Return the [x, y] coordinate for the center point of the cell that contains the specified text.  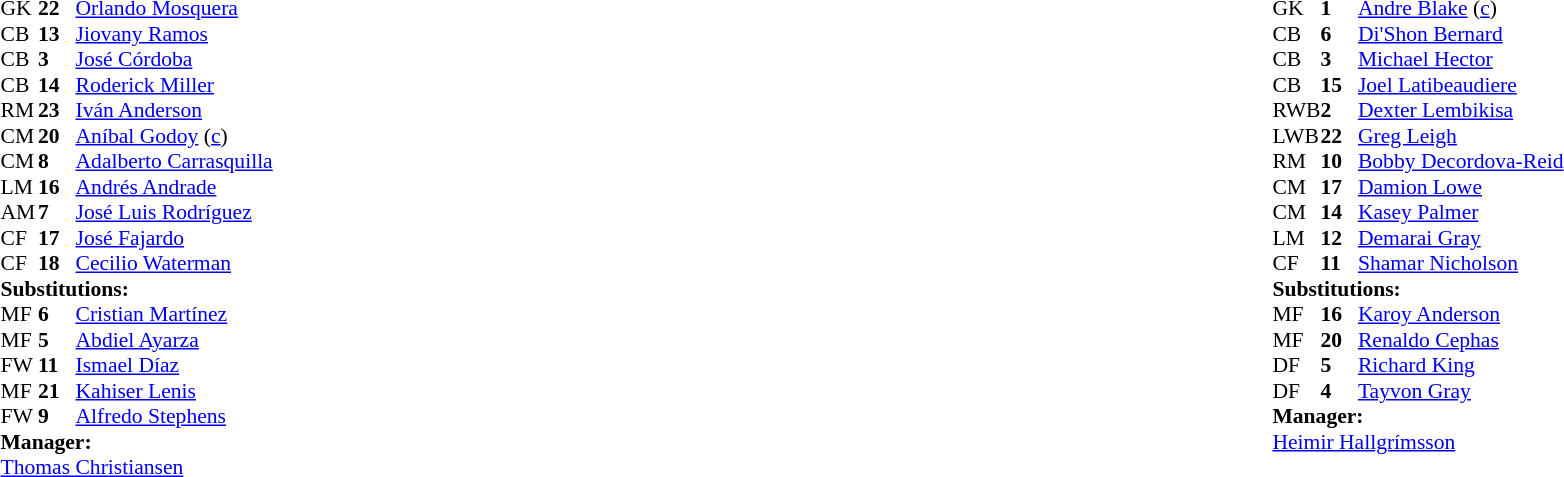
Cristian Martínez [174, 315]
Roderick Miller [174, 85]
José Fajardo [174, 238]
Renaldo Cephas [1461, 340]
Cecilio Waterman [174, 263]
Kahiser Lenis [174, 391]
7 [57, 213]
4 [1339, 391]
Demarai Gray [1461, 238]
Damion Lowe [1461, 187]
Bobby Decordova-Reid [1461, 161]
Karoy Anderson [1461, 315]
23 [57, 111]
12 [1339, 238]
18 [57, 263]
Richard King [1461, 365]
2 [1339, 111]
Greg Leigh [1461, 136]
José Córdoba [174, 59]
13 [57, 34]
22 [1339, 136]
Ismael Díaz [174, 365]
Kasey Palmer [1461, 213]
Adalberto Carrasquilla [174, 161]
Iván Anderson [174, 111]
Dexter Lembikisa [1461, 111]
Heimir Hallgrímsson [1418, 442]
AM [19, 213]
Joel Latibeaudiere [1461, 85]
15 [1339, 85]
21 [57, 391]
10 [1339, 161]
Andrés Andrade [174, 187]
Shamar Nicholson [1461, 263]
Aníbal Godoy (c) [174, 136]
Tayvon Gray [1461, 391]
Michael Hector [1461, 59]
Jiovany Ramos [174, 34]
RWB [1296, 111]
LWB [1296, 136]
Abdiel Ayarza [174, 340]
9 [57, 417]
Di'Shon Bernard [1461, 34]
José Luis Rodríguez [174, 213]
8 [57, 161]
Alfredo Stephens [174, 417]
